Return the (x, y) coordinate for the center point of the cell that contains the specified text.  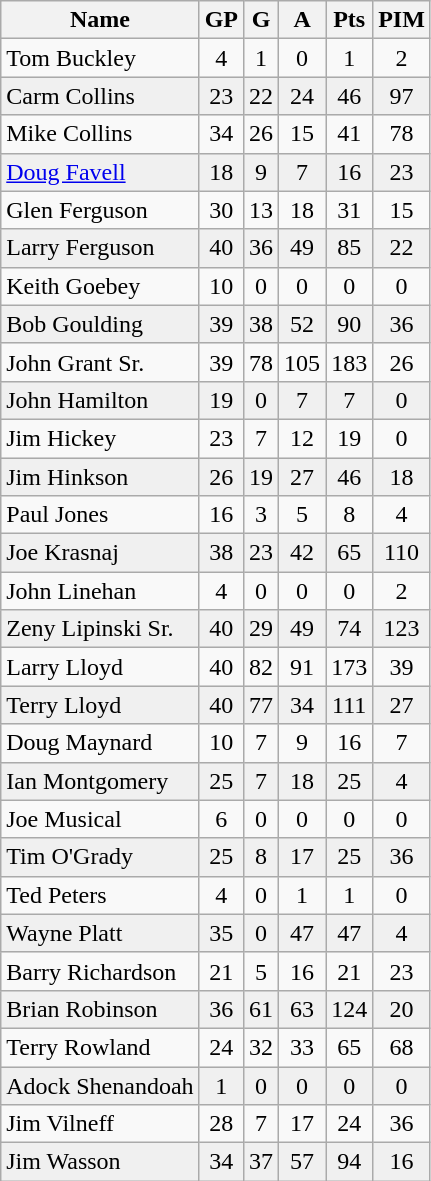
183 (350, 362)
Pts (350, 20)
Adock Shenandoah (100, 1085)
PIM (402, 20)
110 (402, 553)
28 (221, 1124)
68 (402, 1047)
Joe Krasnaj (100, 553)
57 (302, 1162)
42 (302, 553)
13 (260, 210)
20 (402, 1009)
91 (302, 667)
63 (302, 1009)
30 (221, 210)
111 (350, 705)
77 (260, 705)
Jim Hinkson (100, 477)
Keith Goebey (100, 286)
6 (221, 819)
Tom Buckley (100, 58)
31 (350, 210)
Carm Collins (100, 96)
123 (402, 629)
John Grant Sr. (100, 362)
Joe Musical (100, 819)
Brian Robinson (100, 1009)
90 (350, 324)
33 (302, 1047)
John Linehan (100, 591)
124 (350, 1009)
Terry Rowland (100, 1047)
3 (260, 515)
173 (350, 667)
37 (260, 1162)
Glen Ferguson (100, 210)
Name (100, 20)
G (260, 20)
41 (350, 134)
GP (221, 20)
29 (260, 629)
105 (302, 362)
Ted Peters (100, 895)
Ian Montgomery (100, 781)
Paul Jones (100, 515)
Jim Wasson (100, 1162)
Wayne Platt (100, 933)
12 (302, 438)
Doug Favell (100, 172)
Larry Ferguson (100, 248)
A (302, 20)
Zeny Lipinski Sr. (100, 629)
Jim Hickey (100, 438)
35 (221, 933)
Doug Maynard (100, 743)
Terry Lloyd (100, 705)
97 (402, 96)
61 (260, 1009)
Barry Richardson (100, 971)
Bob Goulding (100, 324)
Jim Vilneff (100, 1124)
82 (260, 667)
Larry Lloyd (100, 667)
32 (260, 1047)
94 (350, 1162)
John Hamilton (100, 400)
52 (302, 324)
74 (350, 629)
Tim O'Grady (100, 857)
85 (350, 248)
Mike Collins (100, 134)
